From the cell containing the given text, extract its center point as (X, Y) coordinate. 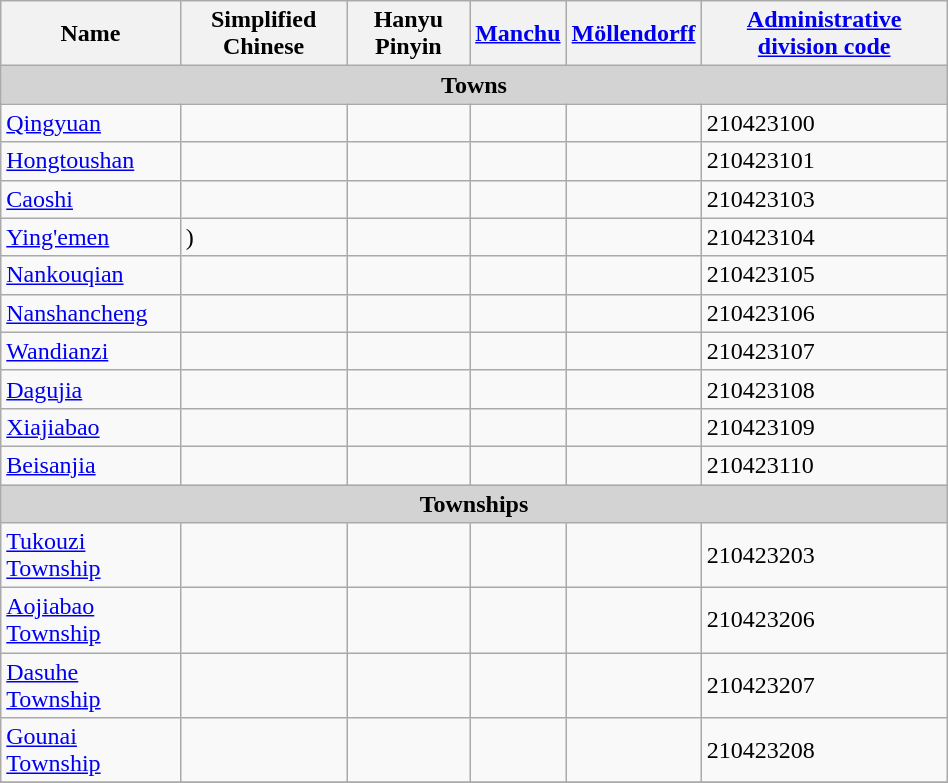
210423203 (824, 556)
Ying'emen (90, 237)
Möllendorff (634, 34)
Wandianzi (90, 351)
Manchu (518, 34)
Hanyu Pinyin (408, 34)
Townships (474, 503)
210423101 (824, 161)
Qingyuan (90, 123)
Tukouzi Township (90, 556)
Towns (474, 85)
210423110 (824, 465)
210423208 (824, 750)
Administrative division code (824, 34)
210423105 (824, 275)
Nankouqian (90, 275)
210423206 (824, 620)
210423100 (824, 123)
210423207 (824, 686)
Name (90, 34)
210423104 (824, 237)
210423109 (824, 427)
Xiajiabao (90, 427)
Nanshancheng (90, 313)
210423103 (824, 199)
Dasuhe Township (90, 686)
210423106 (824, 313)
210423108 (824, 389)
Beisanjia (90, 465)
Simplified Chinese (264, 34)
Dagujia (90, 389)
) (264, 237)
Aojiabao Township (90, 620)
Caoshi (90, 199)
Hongtoushan (90, 161)
210423107 (824, 351)
Gounai Township (90, 750)
